Return [X, Y] of the center of cell containing provided text 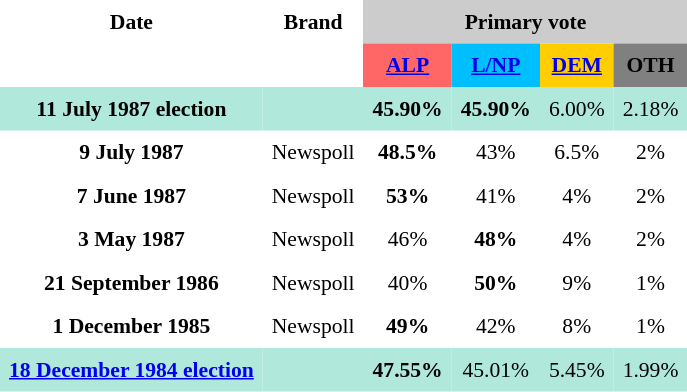
9% [577, 283]
47.55% [408, 370]
1 December 1985 [132, 326]
Date [132, 22]
9 July 1987 [132, 152]
42% [496, 326]
53% [408, 196]
21 September 1986 [132, 283]
L/NP [496, 66]
6.00% [577, 109]
48% [496, 240]
40% [408, 283]
6.5% [577, 152]
49% [408, 326]
46% [408, 240]
43% [496, 152]
50% [496, 283]
Brand [314, 22]
ALP [408, 66]
11 July 1987 election [132, 109]
8% [577, 326]
48.5% [408, 152]
41% [496, 196]
5.45% [577, 370]
3 May 1987 [132, 240]
DEM [577, 66]
45.01% [496, 370]
18 December 1984 election [132, 370]
7 June 1987 [132, 196]
